Extract the (X, Y) coordinate from the center of the cell holding the provided text.  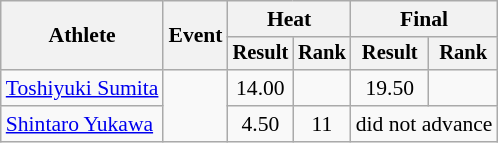
Toshiyuki Sumita (82, 88)
Athlete (82, 36)
Event (195, 36)
Heat (290, 19)
4.50 (261, 124)
19.50 (390, 88)
11 (322, 124)
did not advance (424, 124)
Shintaro Yukawa (82, 124)
Final (424, 19)
14.00 (261, 88)
